Capture the cell that displays the provided text and extract its [X, Y] central coordinate. 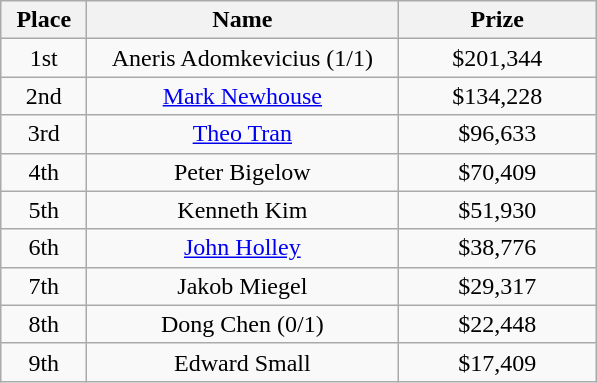
Peter Bigelow [242, 172]
$51,930 [498, 210]
$17,409 [498, 362]
4th [44, 172]
5th [44, 210]
1st [44, 58]
2nd [44, 96]
Dong Chen (0/1) [242, 324]
$38,776 [498, 248]
$96,633 [498, 134]
Name [242, 20]
Mark Newhouse [242, 96]
7th [44, 286]
Theo Tran [242, 134]
Jakob Miegel [242, 286]
Prize [498, 20]
$201,344 [498, 58]
Edward Small [242, 362]
$22,448 [498, 324]
John Holley [242, 248]
9th [44, 362]
$70,409 [498, 172]
8th [44, 324]
$134,228 [498, 96]
$29,317 [498, 286]
Place [44, 20]
6th [44, 248]
3rd [44, 134]
Kenneth Kim [242, 210]
Aneris Adomkevicius (1/1) [242, 58]
